From the cell containing the given text, extract its center point as [X, Y] coordinate. 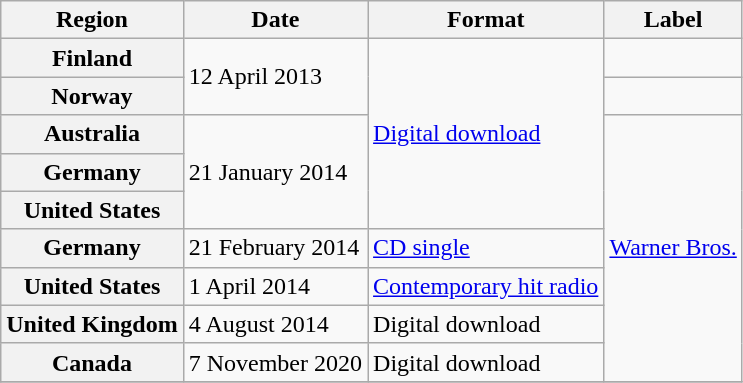
Warner Bros. [673, 248]
CD single [486, 248]
Region [92, 20]
Contemporary hit radio [486, 286]
21 January 2014 [275, 172]
Norway [92, 96]
Label [673, 20]
Finland [92, 58]
7 November 2020 [275, 362]
Format [486, 20]
12 April 2013 [275, 77]
1 April 2014 [275, 286]
United Kingdom [92, 324]
4 August 2014 [275, 324]
Date [275, 20]
Australia [92, 134]
Canada [92, 362]
21 February 2014 [275, 248]
